Return [x, y] of the center of cell containing provided text 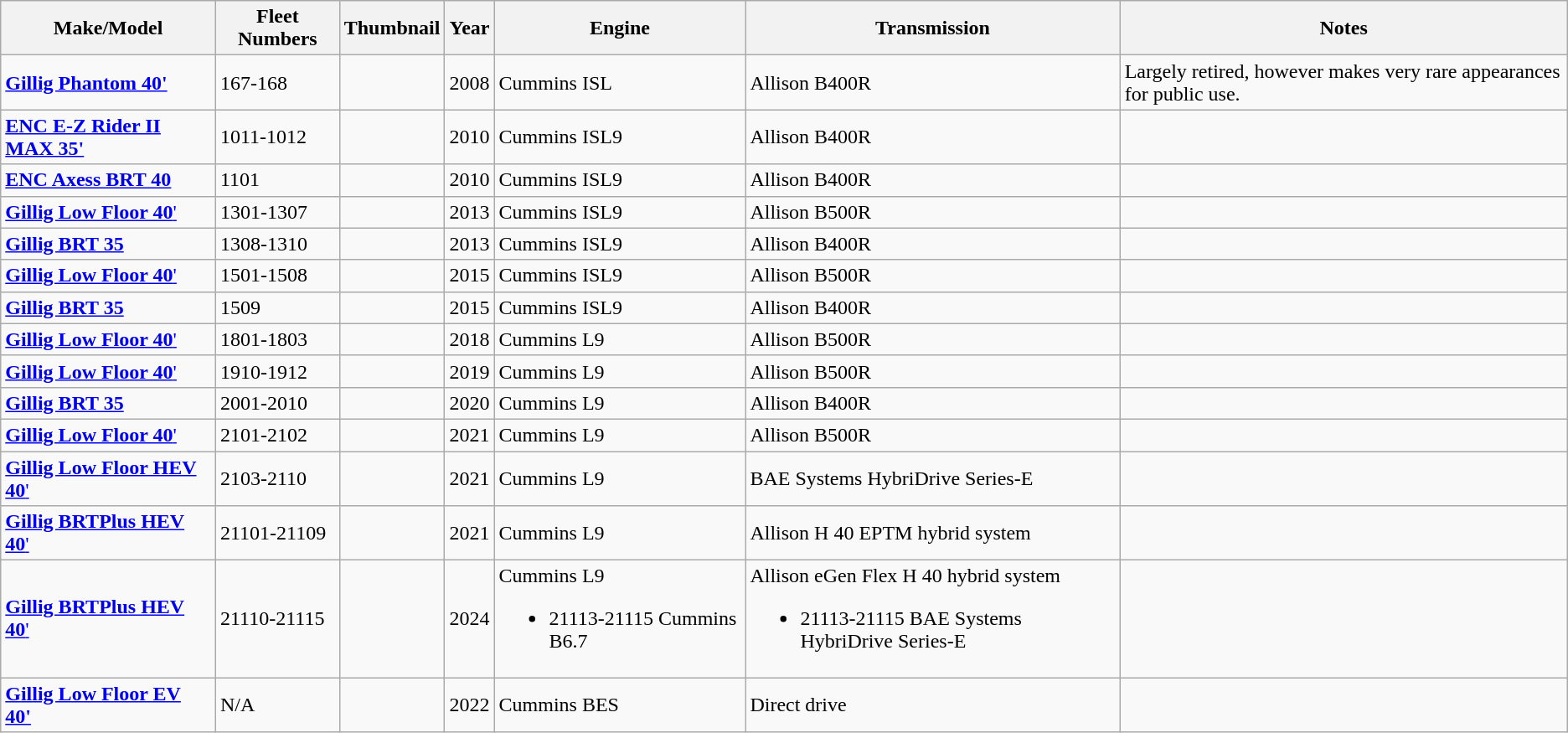
Gillig Low Floor HEV 40' [109, 477]
1101 [277, 180]
2008 [469, 82]
Year [469, 28]
Gillig Phantom 40' [109, 82]
2101-2102 [277, 435]
2022 [469, 705]
21101-21109 [277, 533]
2024 [469, 619]
Fleet Numbers [277, 28]
Make/Model [109, 28]
1501-1508 [277, 276]
ENC Axess BRT 40 [109, 180]
Thumbnail [392, 28]
Allison eGen Flex H 40 hybrid system21113-21115 BAE Systems HybriDrive Series-E [933, 619]
167-168 [277, 82]
2103-2110 [277, 477]
Notes [1344, 28]
BAE Systems HybriDrive Series-E [933, 477]
Engine [620, 28]
2018 [469, 339]
Transmission [933, 28]
1011-1012 [277, 137]
Cummins ISL [620, 82]
1308-1310 [277, 244]
2020 [469, 403]
2019 [469, 371]
1801-1803 [277, 339]
1301-1307 [277, 212]
Cummins BES [620, 705]
Direct drive [933, 705]
Allison H 40 EPTM hybrid system [933, 533]
21110-21115 [277, 619]
Cummins L921113-21115 Cummins B6.7 [620, 619]
Gillig Low Floor EV 40' [109, 705]
ENC E-Z Rider II MAX 35' [109, 137]
Largely retired, however makes very rare appearances for public use. [1344, 82]
1910-1912 [277, 371]
N/A [277, 705]
1509 [277, 307]
2001-2010 [277, 403]
